Search for the cell housing the specified text and yield its [x, y] center coordinate. 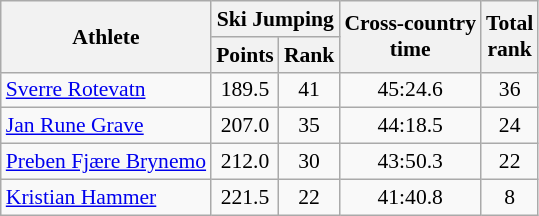
45:24.6 [410, 90]
207.0 [245, 126]
Points [245, 55]
30 [310, 162]
189.5 [245, 90]
8 [510, 197]
Rank [310, 55]
24 [510, 126]
41 [310, 90]
44:18.5 [410, 126]
Cross-country time [410, 36]
Total rank [510, 36]
221.5 [245, 197]
Athlete [106, 36]
Jan Rune Grave [106, 126]
41:40.8 [410, 197]
212.0 [245, 162]
35 [310, 126]
36 [510, 90]
43:50.3 [410, 162]
Kristian Hammer [106, 197]
Ski Jumping [275, 19]
Preben Fjære Brynemo [106, 162]
Sverre Rotevatn [106, 90]
